Scan for the cell matching the given text and deliver its [X, Y] coordinate at center. 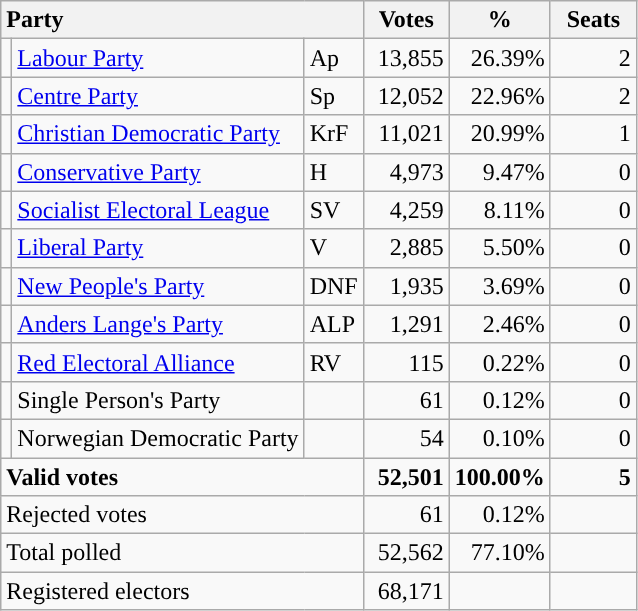
0.10% [500, 438]
1,291 [406, 324]
Valid votes [182, 477]
2,885 [406, 248]
77.10% [500, 553]
0.22% [500, 362]
20.99% [500, 134]
Party [182, 20]
DNF [334, 286]
5 [593, 477]
100.00% [500, 477]
13,855 [406, 58]
Labour Party [158, 58]
54 [406, 438]
Liberal Party [158, 248]
Seats [593, 20]
52,501 [406, 477]
3.69% [500, 286]
SV [334, 210]
Registered electors [182, 591]
ALP [334, 324]
68,171 [406, 591]
Anders Lange's Party [158, 324]
4,973 [406, 172]
11,021 [406, 134]
Christian Democratic Party [158, 134]
Norwegian Democratic Party [158, 438]
Ap [334, 58]
RV [334, 362]
1 [593, 134]
52,562 [406, 553]
H [334, 172]
V [334, 248]
New People's Party [158, 286]
5.50% [500, 248]
Votes [406, 20]
22.96% [500, 96]
2.46% [500, 324]
Socialist Electoral League [158, 210]
9.47% [500, 172]
8.11% [500, 210]
115 [406, 362]
Total polled [182, 553]
Conservative Party [158, 172]
1,935 [406, 286]
Sp [334, 96]
Red Electoral Alliance [158, 362]
KrF [334, 134]
Single Person's Party [158, 400]
26.39% [500, 58]
Rejected votes [182, 515]
12,052 [406, 96]
4,259 [406, 210]
Centre Party [158, 96]
% [500, 20]
